Find where the given text appears and provide that cell's center as [x, y] coordinate. 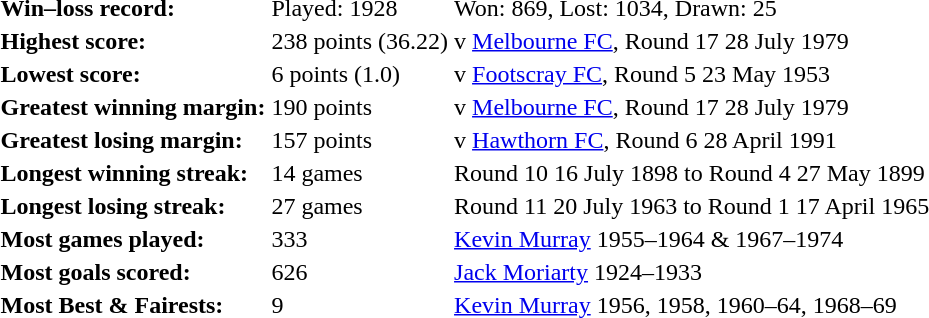
190 points [360, 107]
14 games [360, 173]
6 points (1.0) [360, 74]
27 games [360, 206]
333 [360, 239]
238 points (36.22) [360, 41]
626 [360, 272]
157 points [360, 140]
